Pinpoint the cell where the given text exists, returning its [x, y] midpoint coordinate. 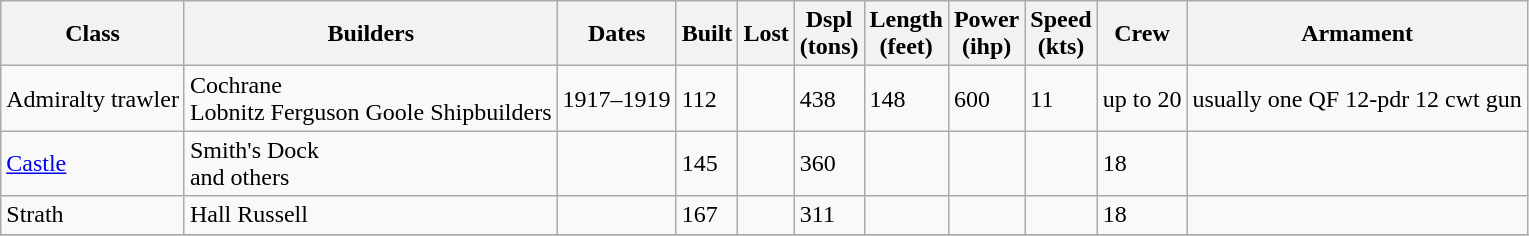
438 [829, 98]
Smith's Dockand others [370, 164]
Built [707, 34]
Crew [1142, 34]
145 [707, 164]
Dates [616, 34]
Hall Russell [370, 215]
148 [906, 98]
167 [707, 215]
Admiralty trawler [93, 98]
Lost [766, 34]
311 [829, 215]
Builders [370, 34]
Power(ihp) [986, 34]
1917–1919 [616, 98]
Length(feet) [906, 34]
CochraneLobnitz Ferguson Goole Shipbuilders [370, 98]
Castle [93, 164]
360 [829, 164]
usually one QF 12-pdr 12 cwt gun [1357, 98]
11 [1061, 98]
up to 20 [1142, 98]
Strath [93, 215]
Speed(kts) [1061, 34]
112 [707, 98]
600 [986, 98]
Armament [1357, 34]
Dspl(tons) [829, 34]
Class [93, 34]
